Provide the [X, Y] coordinate of the cell's center where the given text is located.  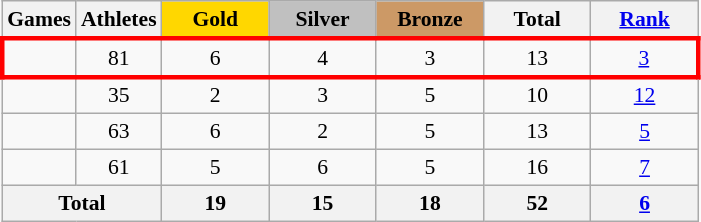
Athletes [119, 20]
61 [119, 168]
35 [119, 96]
Gold [216, 20]
12 [644, 96]
Games [39, 20]
Silver [322, 20]
18 [430, 203]
19 [216, 203]
Rank [644, 20]
7 [644, 168]
52 [538, 203]
10 [538, 96]
15 [322, 203]
16 [538, 168]
4 [322, 58]
Bronze [430, 20]
81 [119, 58]
63 [119, 132]
